Provide the [X, Y] coordinate of the cell's center where the given text is located.  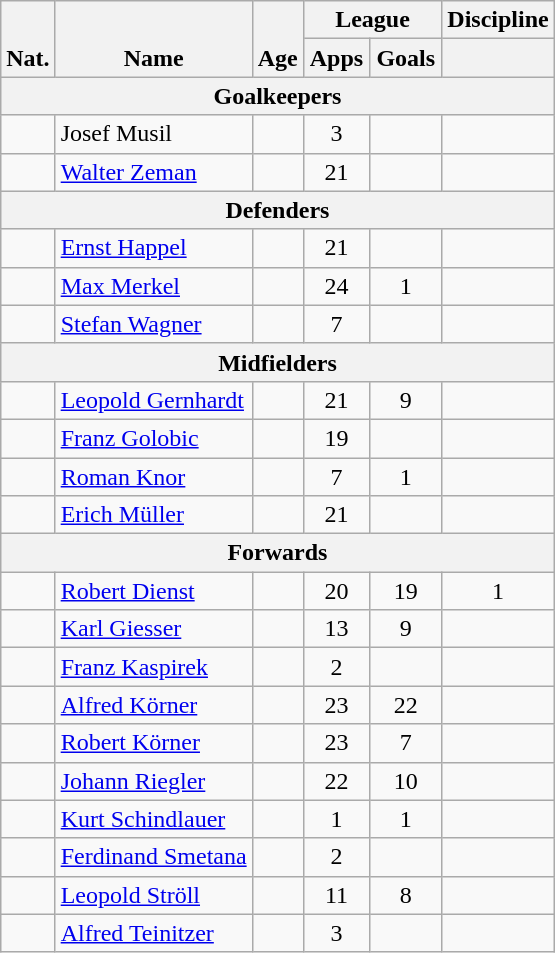
Leopold Gernhardt [154, 400]
Kurt Schindlauer [154, 819]
Karl Giesser [154, 629]
Max Merkel [154, 286]
Franz Kaspirek [154, 667]
10 [406, 781]
Leopold Ströll [154, 895]
Goals [406, 58]
Alfred Körner [154, 705]
Robert Körner [154, 743]
League [372, 20]
Josef Musil [154, 134]
20 [336, 591]
Name [154, 39]
Age [278, 39]
Midfielders [278, 362]
13 [336, 629]
Discipline [498, 20]
Robert Dienst [154, 591]
Nat. [28, 39]
Walter Zeman [154, 172]
Erich Müller [154, 515]
Stefan Wagner [154, 324]
8 [406, 895]
Ernst Happel [154, 248]
Apps [336, 58]
Alfred Teinitzer [154, 933]
Defenders [278, 210]
Roman Knor [154, 477]
Forwards [278, 553]
Franz Golobic [154, 438]
24 [336, 286]
Goalkeepers [278, 96]
Ferdinand Smetana [154, 857]
11 [336, 895]
Johann Riegler [154, 781]
